Extract the [x, y] coordinate from the center of the cell holding the provided text.  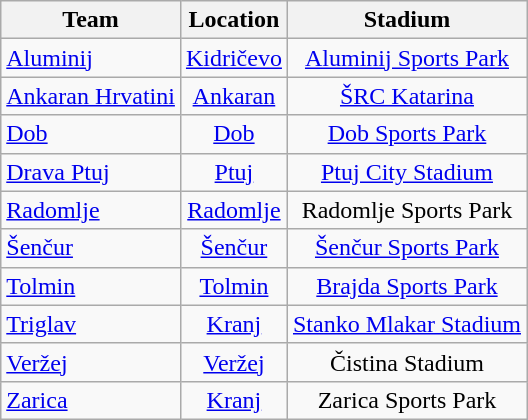
Stadium [406, 20]
Dob Sports Park [406, 134]
Radomlje Sports Park [406, 210]
Team [91, 20]
Ankaran Hrvatini [91, 96]
Drava Ptuj [91, 172]
Location [234, 20]
Stanko Mlakar Stadium [406, 324]
Šenčur Sports Park [406, 248]
Brajda Sports Park [406, 286]
Čistina Stadium [406, 362]
Zarica Sports Park [406, 400]
Aluminij [91, 58]
Ptuj [234, 172]
Kidričevo [234, 58]
Zarica [91, 400]
Triglav [91, 324]
Ptuj City Stadium [406, 172]
ŠRC Katarina [406, 96]
Ankaran [234, 96]
Aluminij Sports Park [406, 58]
